Return the [X, Y] coordinate for the center point of the cell that contains the specified text.  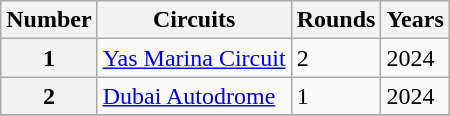
Dubai Autodrome [194, 96]
Yas Marina Circuit [194, 58]
Circuits [194, 20]
Number [49, 20]
Rounds [336, 20]
Years [415, 20]
